Return the [x, y] coordinate for the center point of the cell that contains the specified text.  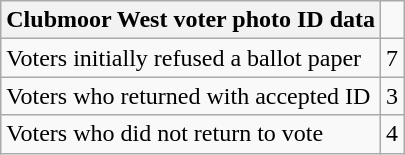
3 [392, 96]
Voters who did not return to vote [191, 134]
Clubmoor West voter photo ID data [191, 20]
4 [392, 134]
7 [392, 58]
Voters who returned with accepted ID [191, 96]
Voters initially refused a ballot paper [191, 58]
